From the cell containing the given text, extract its center point as (X, Y) coordinate. 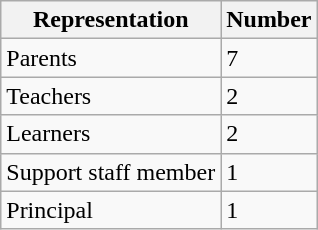
Parents (111, 58)
Teachers (111, 96)
Learners (111, 134)
Number (269, 20)
Support staff member (111, 172)
Representation (111, 20)
Principal (111, 210)
7 (269, 58)
